Return [X, Y] of the center of cell containing provided text 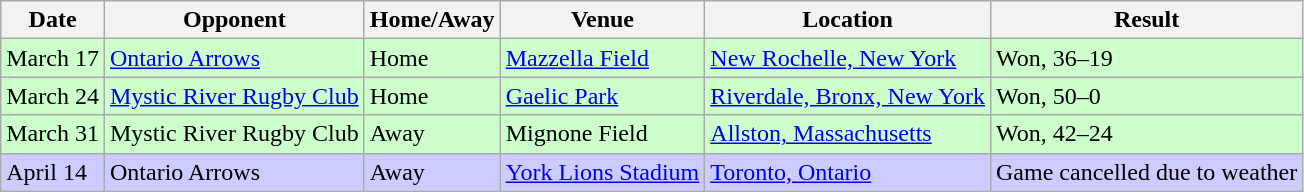
Game cancelled due to weather [1146, 172]
Location [848, 20]
Gaelic Park [602, 96]
Won, 50–0 [1146, 96]
Won, 36–19 [1146, 58]
Home/Away [432, 20]
March 24 [53, 96]
Won, 42–24 [1146, 134]
April 14 [53, 172]
Opponent [234, 20]
Result [1146, 20]
York Lions Stadium [602, 172]
Riverdale, Bronx, New York [848, 96]
March 17 [53, 58]
Mazzella Field [602, 58]
Venue [602, 20]
Mignone Field [602, 134]
Toronto, Ontario [848, 172]
March 31 [53, 134]
Date [53, 20]
Allston, Massachusetts [848, 134]
New Rochelle, New York [848, 58]
